Return [X, Y] of the center of cell containing provided text 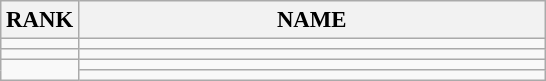
NAME [312, 20]
RANK [40, 20]
